Output the [x, y] coordinate of the center of the cell containing the given text.  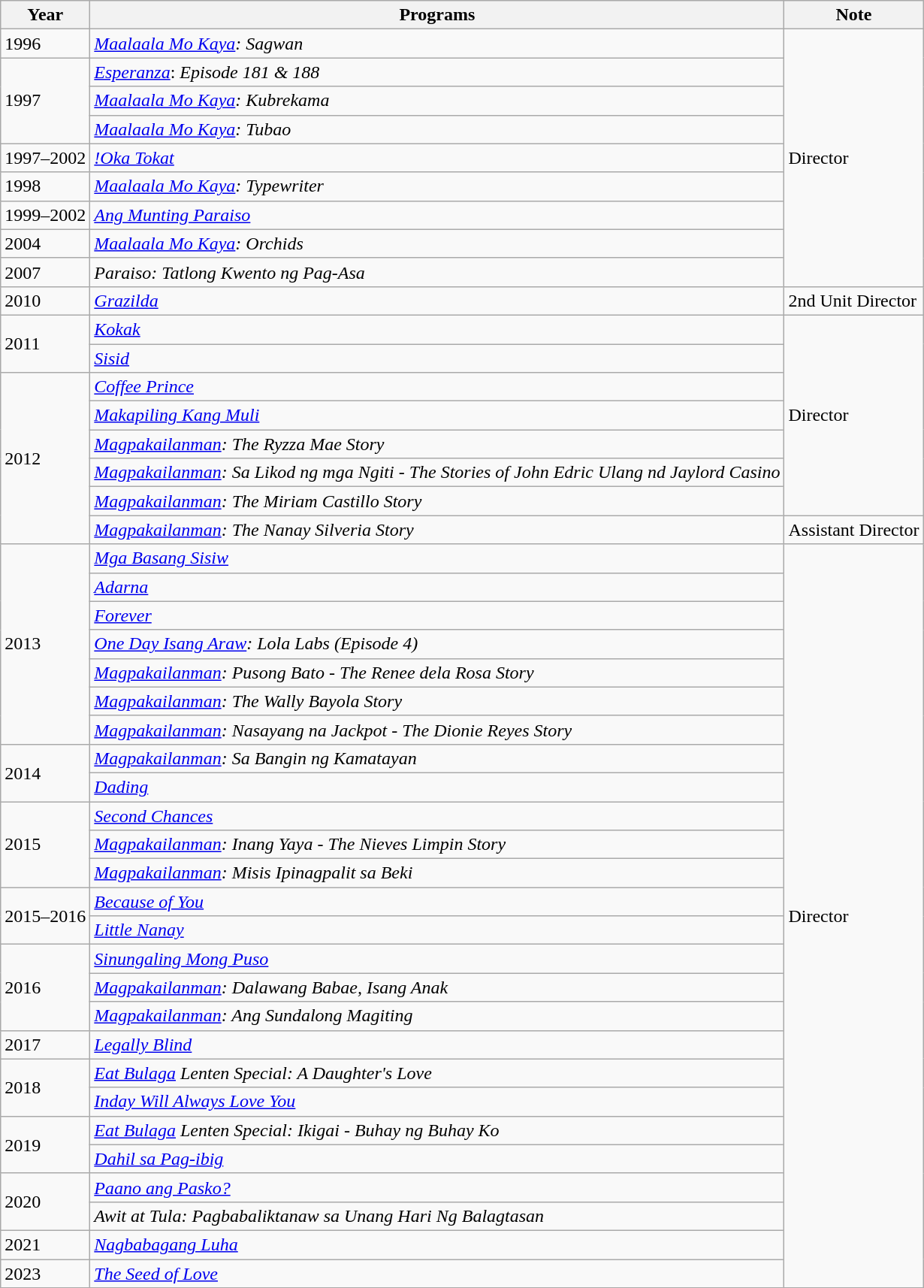
Magpakailanman: Misis Ipinagpalit sa Beki [437, 873]
Magpakailanman: Dalawang Babae, Isang Anak [437, 987]
2023 [45, 1274]
Eat Bulaga Lenten Special: Ikigai - Buhay ng Buhay Ko [437, 1130]
One Day Isang Araw: Lola Labs (Episode 4) [437, 644]
2018 [45, 1087]
1997 [45, 101]
Ang Munting Paraiso [437, 215]
2015 [45, 844]
Because of You [437, 902]
Note [853, 15]
2016 [45, 987]
Magpakailanman: The Nanay Silveria Story [437, 530]
2007 [45, 272]
Kokak [437, 329]
Legally Blind [437, 1045]
Maalaala Mo Kaya: Sagwan [437, 44]
Dading [437, 787]
Magpakailanman: Sa Likod ng mga Ngiti - The Stories of John Edric Ulang nd Jaylord Casino [437, 473]
Programs [437, 15]
Magpakailanman: Sa Bangin ng Kamatayan [437, 758]
The Seed of Love [437, 1274]
2020 [45, 1202]
Maalaala Mo Kaya: Tubao [437, 129]
!Oka Tokat [437, 158]
2021 [45, 1244]
Mga Basang Sisiw [437, 558]
Year [45, 15]
Magpakailanman: Nasayang na Jackpot - The Dionie Reyes Story [437, 730]
Little Nanay [437, 930]
Awit at Tula: Pagbabaliktanaw sa Unang Hari Ng Balagtasan [437, 1216]
2012 [45, 458]
Eat Bulaga Lenten Special: A Daughter's Love [437, 1073]
Magpakailanman: Pusong Bato - The Renee dela Rosa Story [437, 673]
Dahil sa Pag-ibig [437, 1159]
Maalaala Mo Kaya: Orchids [437, 243]
1999–2002 [45, 215]
Paraiso: Tatlong Kwento ng Pag-Asa [437, 272]
Maalaala Mo Kaya: Kubrekama [437, 101]
2011 [45, 343]
Paano ang Pasko? [437, 1187]
2015–2016 [45, 916]
Second Chances [437, 815]
Coffee Prince [437, 387]
Maalaala Mo Kaya: Typewriter [437, 186]
Esperanza: Episode 181 & 188 [437, 72]
1998 [45, 186]
Grazilda [437, 301]
Magpakailanman: Ang Sundalong Magiting [437, 1016]
Magpakailanman: The Ryzza Mae Story [437, 444]
Forever [437, 615]
Sinungaling Mong Puso [437, 959]
Nagbabagang Luha [437, 1244]
Magpakailanman: Inang Yaya - The Nieves Limpin Story [437, 845]
1996 [45, 44]
2017 [45, 1045]
Adarna [437, 587]
2010 [45, 301]
2019 [45, 1144]
Assistant Director [853, 530]
2nd Unit Director [853, 301]
Magpakailanman: The Miriam Castillo Story [437, 501]
2014 [45, 772]
Magpakailanman: The Wally Bayola Story [437, 701]
Makapiling Kang Muli [437, 416]
Inday Will Always Love You [437, 1102]
2004 [45, 243]
Sisid [437, 358]
2013 [45, 644]
1997–2002 [45, 158]
